Extract the (X, Y) coordinate from the center of the cell holding the provided text.  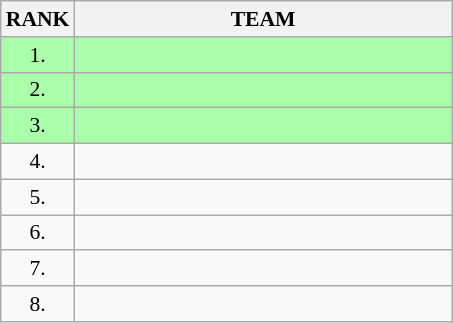
RANK (38, 19)
8. (38, 304)
4. (38, 162)
1. (38, 55)
6. (38, 233)
TEAM (262, 19)
7. (38, 269)
2. (38, 90)
5. (38, 197)
3. (38, 126)
